Capture the cell that displays the provided text and extract its (X, Y) central coordinate. 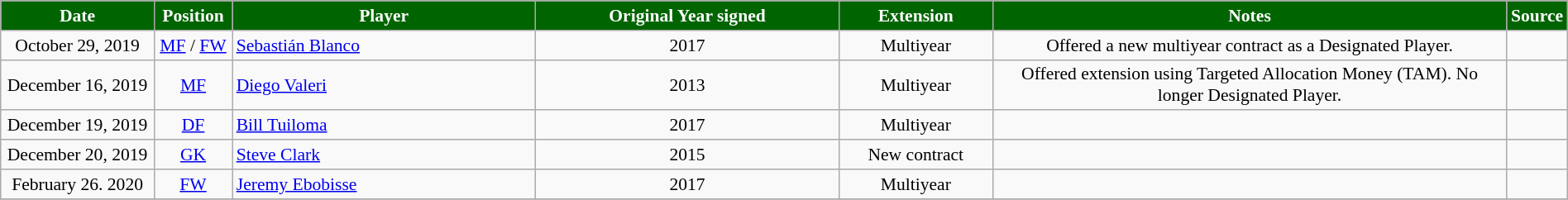
Steve Clark (384, 155)
Sebastián Blanco (384, 45)
October 29, 2019 (78, 45)
Source (1537, 16)
December 19, 2019 (78, 126)
Diego Valeri (384, 84)
FW (193, 184)
December 16, 2019 (78, 84)
Player (384, 16)
GK (193, 155)
2013 (688, 84)
New contract (915, 155)
Offered a new multiyear contract as a Designated Player. (1250, 45)
Jeremy Ebobisse (384, 184)
December 20, 2019 (78, 155)
2015 (688, 155)
DF (193, 126)
Offered extension using Targeted Allocation Money (TAM). No longer Designated Player. (1250, 84)
February 26. 2020 (78, 184)
Notes (1250, 16)
MF / FW (193, 45)
Extension (915, 16)
MF (193, 84)
Position (193, 16)
Date (78, 16)
Original Year signed (688, 16)
Bill Tuiloma (384, 126)
